Scan for the cell matching the given text and deliver its (X, Y) coordinate at center. 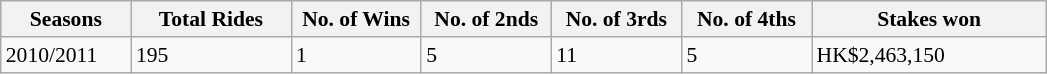
195 (211, 55)
11 (616, 55)
No. of 3rds (616, 19)
Total Rides (211, 19)
Seasons (66, 19)
2010/2011 (66, 55)
HK$2,463,150 (930, 55)
No. of 2nds (486, 19)
No. of 4ths (746, 19)
Stakes won (930, 19)
No. of Wins (356, 19)
1 (356, 55)
